Provide the [x, y] coordinate of the cell's center where the given text is located.  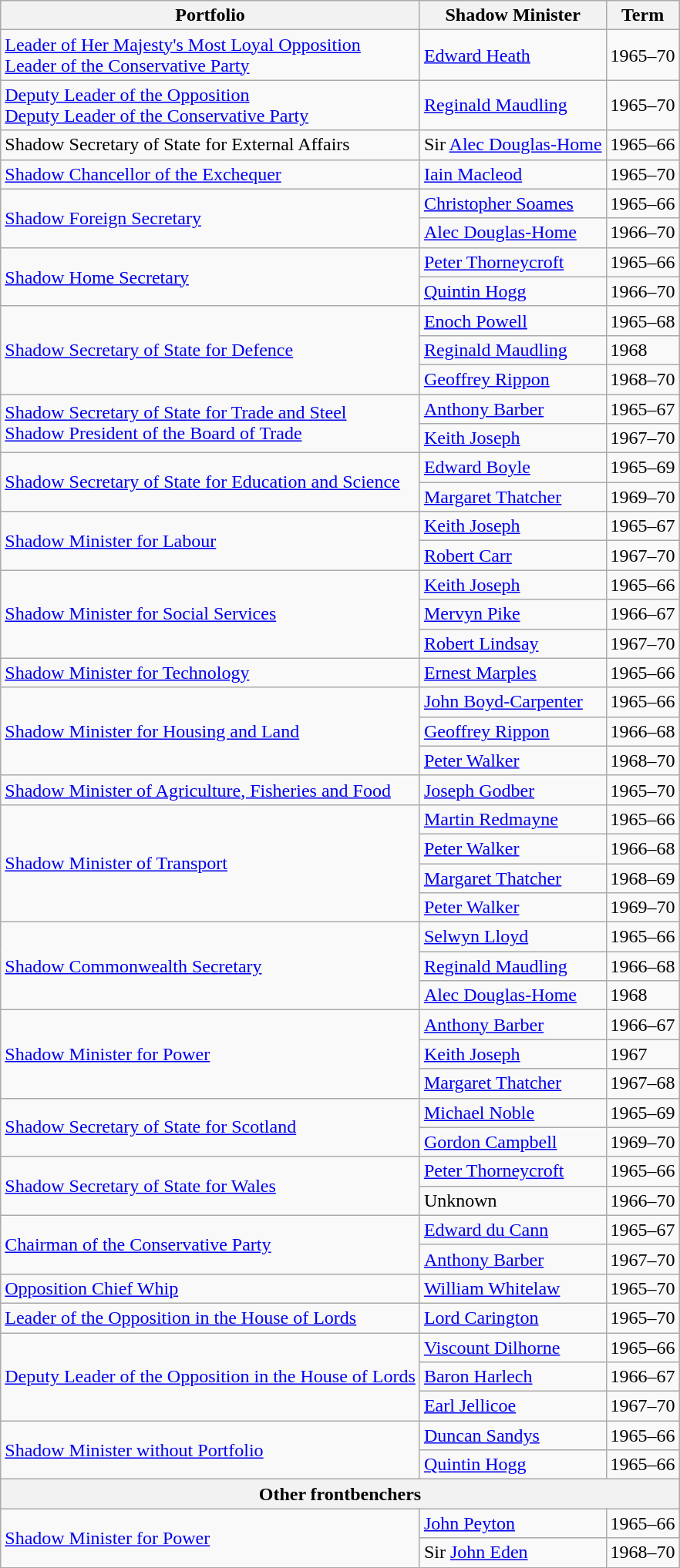
Shadow Commonwealth Secretary [210, 966]
Deputy Leader of the OppositionDeputy Leader of the Conservative Party [210, 105]
Duncan Sandys [513, 1435]
Deputy Leader of the Opposition in the House of Lords [210, 1377]
Leader of the Opposition in the House of Lords [210, 1318]
Earl Jellicoe [513, 1406]
Edward du Cann [513, 1230]
1967 [643, 1054]
1968–69 [643, 878]
Viscount Dilhorne [513, 1348]
Robert Carr [513, 556]
John Boyd-Carpenter [513, 702]
Leader of Her Majesty's Most Loyal OppositionLeader of the Conservative Party [210, 55]
Shadow Minister for Social Services [210, 614]
John Peyton [513, 1523]
Michael Noble [513, 1113]
Shadow Minister of Transport [210, 863]
Shadow Minister without Portfolio [210, 1450]
Joseph Godber [513, 790]
Edward Heath [513, 55]
Shadow Home Secretary [210, 277]
Shadow Secretary of State for Scotland [210, 1127]
Term [643, 15]
Other frontbenchers [340, 1494]
Shadow Minister for Housing and Land [210, 731]
Shadow Chancellor of the Exchequer [210, 174]
Shadow Minister for Technology [210, 673]
Enoch Powell [513, 321]
Gordon Campbell [513, 1142]
Sir John Eden [513, 1553]
Shadow Minister for Labour [210, 541]
Shadow Secretary of State for Trade and SteelShadow President of the Board of Trade [210, 424]
Selwyn Lloyd [513, 937]
Shadow Foreign Secretary [210, 218]
1967–68 [643, 1083]
Mervyn Pike [513, 614]
Edward Boyle [513, 468]
Opposition Chief Whip [210, 1288]
Robert Lindsay [513, 643]
Baron Harlech [513, 1377]
Martin Redmayne [513, 819]
Iain Macleod [513, 174]
Shadow Secretary of State for External Affairs [210, 145]
Sir Alec Douglas-Home [513, 145]
Christopher Soames [513, 203]
Portfolio [210, 15]
Chairman of the Conservative Party [210, 1244]
Shadow Minister of Agriculture, Fisheries and Food [210, 790]
Shadow Minister [513, 15]
Shadow Secretary of State for Wales [210, 1186]
Shadow Secretary of State for Education and Science [210, 482]
William Whitelaw [513, 1288]
Ernest Marples [513, 673]
Shadow Secretary of State for Defence [210, 350]
Lord Carington [513, 1318]
Unknown [513, 1200]
1965–68 [643, 321]
